From the cell containing the given text, extract its center point as (x, y) coordinate. 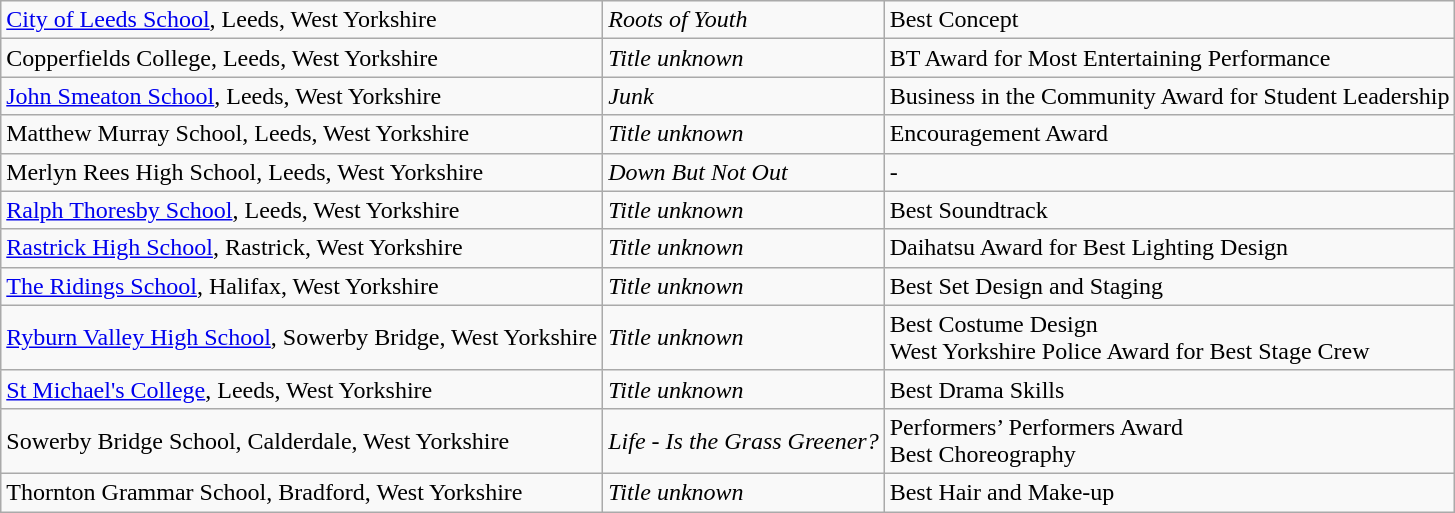
Life - Is the Grass Greener? (744, 440)
Ralph Thoresby School, Leeds, West Yorkshire (302, 210)
Junk (744, 96)
Matthew Murray School, Leeds, West Yorkshire (302, 134)
BT Award for Most Entertaining Performance (1170, 58)
Best Soundtrack (1170, 210)
Down But Not Out (744, 172)
Ryburn Valley High School, Sowerby Bridge, West Yorkshire (302, 338)
St Michael's College, Leeds, West Yorkshire (302, 389)
Best Hair and Make-up (1170, 492)
Sowerby Bridge School, Calderdale, West Yorkshire (302, 440)
Roots of Youth (744, 20)
Performers’ Performers AwardBest Choreography (1170, 440)
Business in the Community Award for Student Leadership (1170, 96)
Best Drama Skills (1170, 389)
The Ridings School, Halifax, West Yorkshire (302, 286)
Copperfields College, Leeds, West Yorkshire (302, 58)
City of Leeds School, Leeds, West Yorkshire (302, 20)
John Smeaton School, Leeds, West Yorkshire (302, 96)
- (1170, 172)
Thornton Grammar School, Bradford, West Yorkshire (302, 492)
Merlyn Rees High School, Leeds, West Yorkshire (302, 172)
Rastrick High School, Rastrick, West Yorkshire (302, 248)
Best Concept (1170, 20)
Best Set Design and Staging (1170, 286)
Encouragement Award (1170, 134)
Daihatsu Award for Best Lighting Design (1170, 248)
Best Costume DesignWest Yorkshire Police Award for Best Stage Crew (1170, 338)
